Return (X, Y) of the center of cell containing provided text 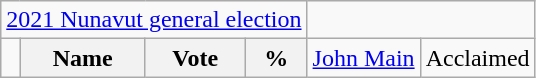
% (276, 58)
Vote (195, 58)
2021 Nunavut general election (154, 20)
Acclaimed (478, 58)
Name (82, 58)
John Main (364, 58)
